Return [X, Y] of the center of cell containing provided text 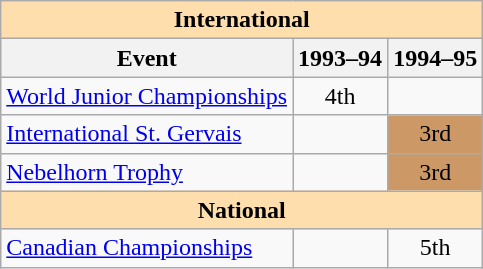
Nebelhorn Trophy [147, 172]
National [242, 210]
World Junior Championships [147, 96]
Canadian Championships [147, 248]
International [242, 20]
1994–95 [436, 58]
4th [340, 96]
5th [436, 248]
International St. Gervais [147, 134]
Event [147, 58]
1993–94 [340, 58]
